Output the [x, y] coordinate of the center of the cell containing the given text.  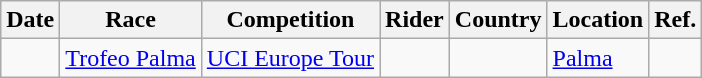
Ref. [676, 20]
Location [598, 20]
Race [131, 20]
Competition [290, 20]
Date [30, 20]
Trofeo Palma [131, 58]
UCI Europe Tour [290, 58]
Country [498, 20]
Rider [415, 20]
Palma [598, 58]
